Locate the cell with the specified text and output its (x, y) center coordinate. 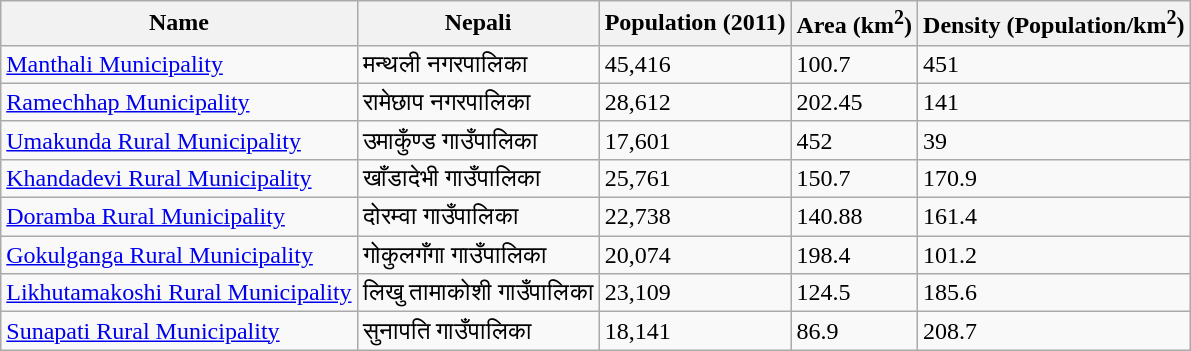
45,416 (695, 64)
161.4 (1054, 217)
मन्थली नगरपालिका (478, 64)
25,761 (695, 178)
150.7 (854, 178)
18,141 (695, 331)
185.6 (1054, 293)
Density (Population/km2) (1054, 24)
उमाकुँण्ड गाउँपालिका (478, 140)
Ramechhap Municipality (179, 102)
208.7 (1054, 331)
दोरम्वा गाउँपालिका (478, 217)
100.7 (854, 64)
Manthali Municipality (179, 64)
452 (854, 140)
22,738 (695, 217)
Name (179, 24)
101.2 (1054, 255)
198.4 (854, 255)
141 (1054, 102)
140.88 (854, 217)
खाँडादेभी गाउँपालिका (478, 178)
Khandadevi Rural Municipality (179, 178)
Sunapati Rural Municipality (179, 331)
23,109 (695, 293)
124.5 (854, 293)
39 (1054, 140)
202.45 (854, 102)
Nepali (478, 24)
28,612 (695, 102)
Umakunda Rural Municipality (179, 140)
Area (km2) (854, 24)
सुनापति गाउँपालिका (478, 331)
रामेछाप नगरपालिका (478, 102)
451 (1054, 64)
Likhutamakoshi Rural Municipality (179, 293)
17,601 (695, 140)
Gokulganga Rural Municipality (179, 255)
गोकुलगँगा गाउँपालिका (478, 255)
लिखु तामाकोशी गाउँपालिका (478, 293)
Doramba Rural Municipality (179, 217)
20,074 (695, 255)
170.9 (1054, 178)
86.9 (854, 331)
Population (2011) (695, 24)
